Find where the given text appears and provide that cell's center as [X, Y] coordinate. 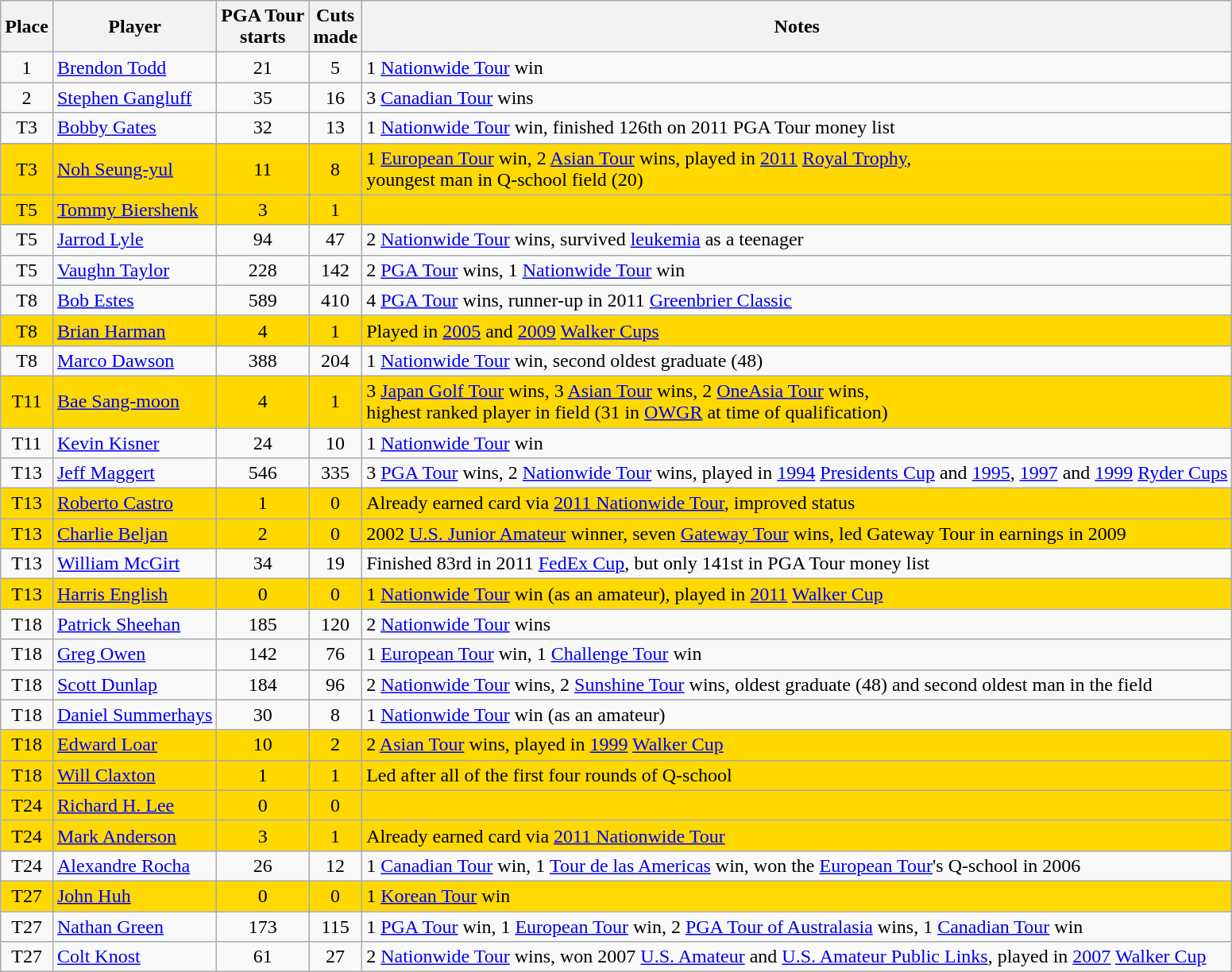
Already earned card via 2011 Nationwide Tour [798, 835]
21 [263, 67]
2 Nationwide Tour wins, 2 Sunshine Tour wins, oldest graduate (48) and second oldest man in the field [798, 685]
388 [263, 361]
1 Nationwide Tour win (as an amateur), played in 2011 Walker Cup [798, 594]
Charlie Beljan [134, 534]
410 [335, 300]
Player [134, 27]
Edward Loar [134, 745]
Will Claxton [134, 775]
Marco Dawson [134, 361]
19 [335, 564]
Jarrod Lyle [134, 240]
2 Nationwide Tour wins, survived leukemia as a teenager [798, 240]
1 European Tour win, 2 Asian Tour wins, played in 2011 Royal Trophy,youngest man in Q-school field (20) [798, 168]
Roberto Castro [134, 503]
5 [335, 67]
1 Nationwide Tour win (as an amateur) [798, 715]
Stephen Gangluff [134, 98]
1 Nationwide Tour win, finished 126th on 2011 PGA Tour money list [798, 128]
24 [263, 442]
335 [335, 473]
1 Nationwide Tour win, second oldest graduate (48) [798, 361]
185 [263, 624]
Colt Knost [134, 957]
4 PGA Tour wins, runner-up in 2011 Greenbrier Classic [798, 300]
Bae Sang-moon [134, 402]
1 Korean Tour win [798, 896]
Noh Seung-yul [134, 168]
589 [263, 300]
Brian Harman [134, 330]
32 [263, 128]
2 PGA Tour wins, 1 Nationwide Tour win [798, 270]
Bobby Gates [134, 128]
13 [335, 128]
Notes [798, 27]
Nathan Green [134, 927]
Cutsmade [335, 27]
Bob Estes [134, 300]
Tommy Biershenk [134, 210]
12 [335, 866]
2 Nationwide Tour wins, won 2007 U.S. Amateur and U.S. Amateur Public Links, played in 2007 Walker Cup [798, 957]
Place [27, 27]
Already earned card via 2011 Nationwide Tour, improved status [798, 503]
Finished 83rd in 2011 FedEx Cup, but only 141st in PGA Tour money list [798, 564]
204 [335, 361]
26 [263, 866]
94 [263, 240]
35 [263, 98]
27 [335, 957]
11 [263, 168]
Led after all of the first four rounds of Q-school [798, 775]
PGA Tourstarts [263, 27]
1 PGA Tour win, 1 European Tour win, 2 PGA Tour of Australasia wins, 1 Canadian Tour win [798, 927]
16 [335, 98]
Harris English [134, 594]
Mark Anderson [134, 835]
Patrick Sheehan [134, 624]
30 [263, 715]
47 [335, 240]
Greg Owen [134, 654]
John Huh [134, 896]
Kevin Kisner [134, 442]
76 [335, 654]
61 [263, 957]
Brendon Todd [134, 67]
Alexandre Rocha [134, 866]
Played in 2005 and 2009 Walker Cups [798, 330]
Richard H. Lee [134, 805]
Daniel Summerhays [134, 715]
2 Asian Tour wins, played in 1999 Walker Cup [798, 745]
115 [335, 927]
120 [335, 624]
2 Nationwide Tour wins [798, 624]
34 [263, 564]
2002 U.S. Junior Amateur winner, seven Gateway Tour wins, led Gateway Tour in earnings in 2009 [798, 534]
3 Canadian Tour wins [798, 98]
Jeff Maggert [134, 473]
228 [263, 270]
546 [263, 473]
1 Canadian Tour win, 1 Tour de las Americas win, won the European Tour's Q-school in 2006 [798, 866]
184 [263, 685]
Vaughn Taylor [134, 270]
3 Japan Golf Tour wins, 3 Asian Tour wins, 2 OneAsia Tour wins,highest ranked player in field (31 in OWGR at time of qualification) [798, 402]
3 PGA Tour wins, 2 Nationwide Tour wins, played in 1994 Presidents Cup and 1995, 1997 and 1999 Ryder Cups [798, 473]
96 [335, 685]
173 [263, 927]
1 European Tour win, 1 Challenge Tour win [798, 654]
Scott Dunlap [134, 685]
William McGirt [134, 564]
